Identify which cell holds the provided text, then report its [x, y] central coordinate. 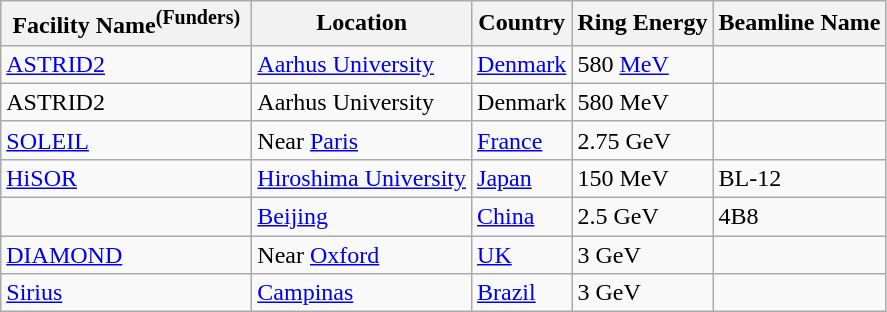
Near Oxford [362, 255]
DIAMOND [126, 255]
Hiroshima University [362, 178]
Sirius [126, 293]
SOLEIL [126, 140]
France [522, 140]
China [522, 217]
Campinas [362, 293]
4B8 [800, 217]
Ring Energy [642, 24]
Country [522, 24]
Beijing [362, 217]
UK [522, 255]
Near Paris [362, 140]
Japan [522, 178]
150 MeV [642, 178]
2.75 GeV [642, 140]
BL-12 [800, 178]
Location [362, 24]
Brazil [522, 293]
2.5 GeV [642, 217]
HiSOR [126, 178]
Facility Name(Funders) [126, 24]
Beamline Name [800, 24]
